From the cell containing the given text, extract its center point as (X, Y) coordinate. 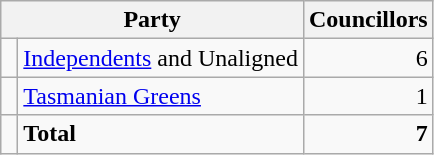
Tasmanian Greens (161, 96)
Total (161, 134)
1 (368, 96)
Independents and Unaligned (161, 58)
Councillors (368, 20)
Party (152, 20)
6 (368, 58)
7 (368, 134)
